Pinpoint the cell where the given text exists, returning its (X, Y) midpoint coordinate. 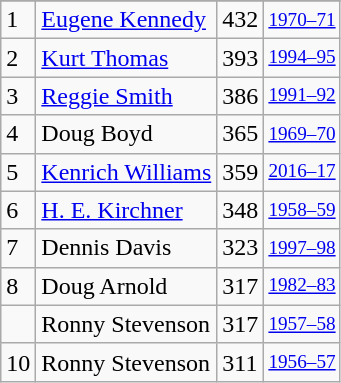
3 (18, 96)
1982–83 (302, 286)
Doug Arnold (126, 286)
Dennis Davis (126, 248)
393 (240, 58)
1 (18, 20)
311 (240, 362)
1970–71 (302, 20)
1969–70 (302, 134)
365 (240, 134)
Kenrich Williams (126, 172)
Reggie Smith (126, 96)
Kurt Thomas (126, 58)
1958–59 (302, 210)
1991–92 (302, 96)
7 (18, 248)
1997–98 (302, 248)
4 (18, 134)
2016–17 (302, 172)
348 (240, 210)
8 (18, 286)
359 (240, 172)
1956–57 (302, 362)
10 (18, 362)
Eugene Kennedy (126, 20)
Doug Boyd (126, 134)
6 (18, 210)
1994–95 (302, 58)
432 (240, 20)
323 (240, 248)
1957–58 (302, 324)
386 (240, 96)
2 (18, 58)
H. E. Kirchner (126, 210)
5 (18, 172)
